Search for the cell housing the specified text and yield its [x, y] center coordinate. 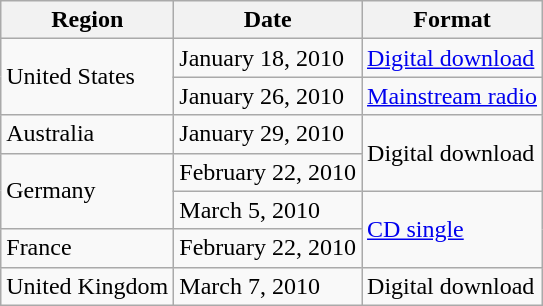
Region [88, 20]
France [88, 248]
Date [268, 20]
CD single [452, 229]
March 7, 2010 [268, 286]
United States [88, 77]
March 5, 2010 [268, 210]
January 18, 2010 [268, 58]
January 26, 2010 [268, 96]
Australia [88, 134]
Germany [88, 191]
United Kingdom [88, 286]
January 29, 2010 [268, 134]
Format [452, 20]
Mainstream radio [452, 96]
